Capture the cell that displays the provided text and extract its (X, Y) central coordinate. 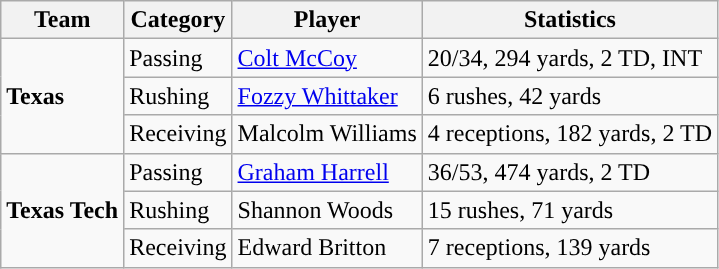
Texas Tech (62, 210)
Malcolm Williams (327, 134)
Player (327, 20)
Shannon Woods (327, 210)
20/34, 294 yards, 2 TD, INT (570, 58)
15 rushes, 71 yards (570, 210)
Colt McCoy (327, 58)
36/53, 474 yards, 2 TD (570, 172)
4 receptions, 182 yards, 2 TD (570, 134)
Fozzy Whittaker (327, 96)
Team (62, 20)
6 rushes, 42 yards (570, 96)
Texas (62, 96)
Category (178, 20)
Statistics (570, 20)
Graham Harrell (327, 172)
7 receptions, 139 yards (570, 248)
Edward Britton (327, 248)
